Detect which cell encompasses the target text, then output its [X, Y] center coordinate. 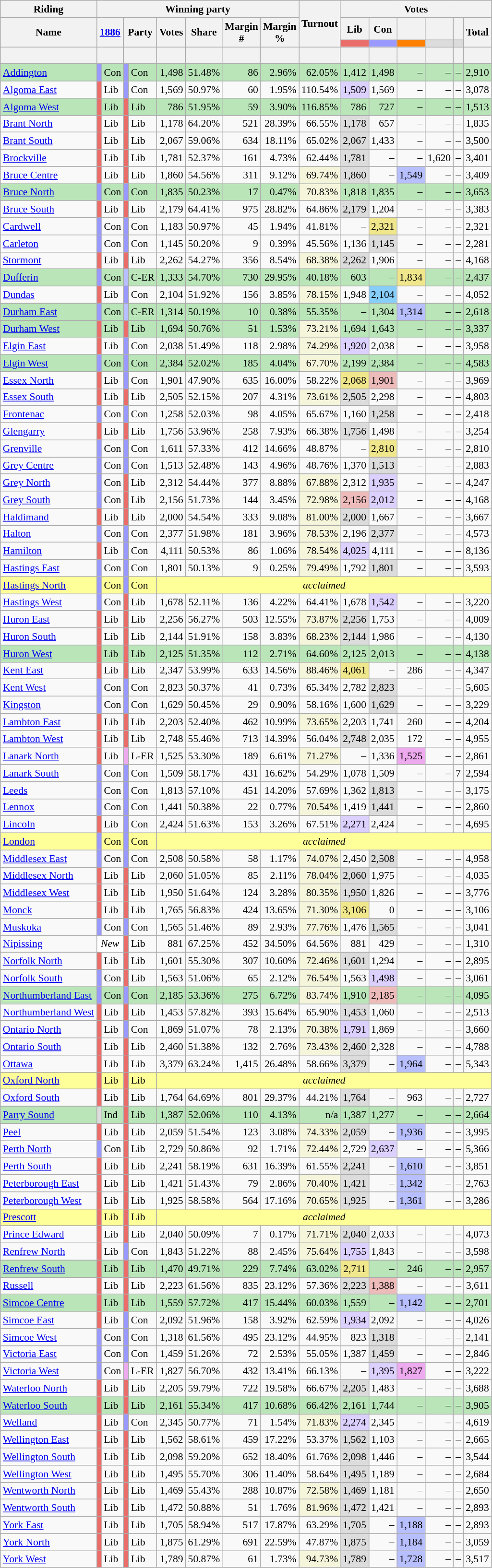
78.15% [320, 295]
Lambton West [48, 739]
1,610 [411, 1167]
Lincoln [48, 825]
45 [241, 226]
Dundas [48, 295]
635 [241, 380]
79.49% [320, 568]
9.12% [280, 175]
975 [241, 210]
74.33% [320, 1132]
70.83% [320, 192]
3,500 [477, 141]
3,905 [477, 1405]
3,220 [477, 602]
7.93% [280, 432]
153 [241, 825]
2,895 [477, 961]
Halton [48, 534]
52.11% [204, 602]
2,513 [477, 1013]
Russell [48, 1286]
Wentworth South [48, 1508]
Bruce North [48, 192]
50.45% [204, 705]
Grenville [48, 448]
Wellington East [48, 1440]
50.37% [204, 688]
521 [241, 124]
53.99% [204, 671]
722 [241, 1389]
275 [241, 995]
8,136 [477, 551]
54.54% [204, 517]
55.70% [204, 1474]
0 [383, 910]
51.95% [204, 107]
Ontario South [48, 1047]
65.34% [320, 688]
2,727 [477, 1098]
3.85% [280, 295]
Middlesex North [48, 876]
0.77% [280, 807]
3,229 [477, 705]
78.04% [320, 876]
2,450 [354, 859]
2.93% [280, 927]
51.06% [204, 979]
116.85% [320, 107]
66.38% [320, 432]
55.43% [204, 1491]
Cardwell [48, 226]
1,744 [383, 1405]
York North [48, 1542]
Essex South [48, 397]
Simcoe Centre [48, 1303]
2,271 [354, 825]
1.73% [280, 1559]
17 [241, 192]
Elgin East [48, 346]
Lambton East [48, 722]
Durham West [48, 329]
58.66% [320, 1064]
Wentworth North [48, 1491]
47.87% [320, 1542]
2.76% [280, 1047]
Monck [48, 910]
63.02% [320, 1269]
2,684 [477, 1474]
Leeds [48, 790]
429 [383, 944]
Essex North [48, 380]
462 [241, 722]
70.65% [320, 1201]
2.98% [280, 346]
2,782 [354, 688]
11.40% [280, 1474]
15.44% [280, 1303]
3,175 [477, 790]
52.37% [204, 158]
1,415 [241, 1064]
12.55% [280, 620]
2,883 [477, 466]
1,834 [411, 278]
3.28% [280, 893]
112 [241, 654]
3,041 [477, 927]
Total [477, 33]
835 [241, 1286]
Bruce South [48, 210]
1,826 [383, 893]
431 [241, 773]
132 [241, 1047]
10 [241, 312]
451 [241, 790]
1,542 [383, 602]
4.05% [280, 414]
Nipissing [48, 944]
260 [411, 722]
York West [48, 1559]
185 [241, 363]
Durham East [48, 312]
801 [241, 1098]
71 [241, 1423]
78.53% [320, 534]
3,611 [477, 1286]
0.73% [280, 688]
73.43% [320, 1047]
1886 [110, 33]
58.61% [204, 1440]
1,362 [354, 790]
51.73% [204, 500]
55.35% [320, 312]
432 [241, 1371]
Muskoka [48, 927]
14.20% [280, 790]
2,910 [477, 73]
2,637 [383, 1149]
657 [383, 124]
Middlesex East [48, 859]
62.05% [320, 73]
Lanark South [48, 773]
67.70% [320, 363]
10.60% [280, 961]
3,544 [477, 1457]
59.06% [204, 141]
634 [241, 141]
1,936 [411, 1132]
1,765 [171, 910]
Algoma West [48, 107]
Share [204, 33]
1,189 [383, 1474]
2,328 [383, 1047]
Brant South [48, 141]
4,955 [477, 739]
2.12% [280, 979]
64.69% [204, 1098]
55.34% [204, 1405]
Hamilton [48, 551]
73.87% [320, 620]
1,136 [354, 244]
Norfolk North [48, 961]
13.65% [280, 910]
144 [241, 500]
1,483 [383, 1389]
4,573 [477, 534]
51.35% [204, 654]
67.88% [320, 483]
29.37% [280, 1098]
3,776 [477, 893]
50.20% [204, 244]
143 [241, 466]
29.95% [280, 278]
5,366 [477, 1149]
229 [241, 1269]
4.04% [280, 363]
2,012 [383, 500]
50.86% [204, 1149]
14.39% [280, 739]
1.17% [280, 859]
50.58% [204, 859]
64.20% [204, 124]
51.92% [204, 295]
2,594 [477, 773]
16.62% [280, 773]
Stormont [48, 260]
68.38% [320, 260]
Brockville [48, 158]
51.05% [204, 876]
1,600 [354, 705]
1,103 [383, 1440]
56.04% [320, 739]
136 [241, 602]
51.63% [204, 825]
51.07% [204, 1030]
52.48% [204, 466]
1,078 [354, 773]
1.71% [280, 1149]
3,593 [477, 568]
Oxford North [48, 1081]
Simcoe West [48, 1337]
15.64% [280, 1013]
1,361 [411, 1201]
52.06% [204, 1115]
New [110, 944]
44.95% [320, 1337]
55.30% [204, 961]
Ind [112, 1115]
1,611 [171, 448]
81.00% [320, 517]
Grey South [48, 500]
1,188 [411, 1525]
1,620 [439, 158]
Northumberland West [48, 1013]
61.76% [320, 1457]
3,286 [477, 1201]
3,598 [477, 1252]
Waterloo South [48, 1405]
2,035 [383, 739]
73.65% [320, 722]
80.35% [320, 893]
28.39% [280, 124]
70.40% [320, 1183]
72.58% [320, 1491]
377 [241, 483]
Riding [48, 9]
52.15% [204, 397]
Carleton [48, 244]
57.82% [204, 1013]
58.22% [320, 380]
Ottawa [48, 1064]
172 [411, 739]
Grey Centre [48, 466]
2.71% [280, 654]
2,701 [477, 1303]
Margin# [241, 33]
65 [241, 979]
4,695 [477, 825]
64.56% [320, 944]
72.46% [320, 961]
3,660 [477, 1030]
3.45% [280, 500]
81.96% [320, 1508]
110 [241, 1115]
0.90% [280, 705]
50.53% [204, 551]
0.47% [280, 192]
2.96% [280, 73]
Waterloo North [48, 1389]
3.08% [280, 1132]
16.00% [280, 380]
Lanark North [48, 756]
22 [241, 807]
50.77% [204, 1423]
4.73% [280, 158]
412 [241, 448]
3,078 [477, 90]
1,333 [171, 278]
66.55% [320, 124]
4,052 [477, 295]
55.46% [204, 739]
424 [241, 910]
1,336 [383, 756]
22.59% [280, 1542]
0.38% [280, 312]
1,304 [383, 312]
58.64% [320, 1474]
1.94% [280, 226]
Prescott [48, 1217]
Elgin West [48, 363]
3,653 [477, 192]
Turnout [320, 24]
65.90% [320, 1013]
14.66% [280, 448]
Margin% [280, 33]
57.10% [204, 790]
2,846 [477, 1354]
118 [241, 346]
Lennox [48, 807]
2.86% [280, 1183]
181 [241, 534]
123 [241, 1132]
124 [241, 893]
York East [48, 1525]
66.13% [320, 1371]
1,934 [354, 1320]
503 [241, 620]
823 [354, 1337]
2.13% [280, 1030]
0.39% [280, 244]
50.13% [204, 568]
459 [241, 1440]
1.54% [280, 1423]
Perth South [48, 1167]
79 [241, 1183]
2,763 [477, 1183]
495 [241, 1337]
48.87% [320, 448]
2,618 [477, 312]
4,061 [354, 671]
57.36% [320, 1286]
69.74% [320, 175]
161 [241, 158]
2,860 [477, 807]
4.22% [280, 602]
Simcoe East [48, 1320]
Renfrew North [48, 1252]
393 [241, 1013]
1,791 [354, 1030]
57.33% [204, 448]
1,986 [383, 637]
2.45% [280, 1252]
61.55% [320, 1167]
1,412 [354, 73]
59.20% [204, 1457]
2,068 [354, 380]
3,958 [477, 346]
41.81% [320, 226]
65.02% [320, 141]
55.05% [320, 1354]
62.59% [320, 1320]
54.44% [204, 483]
45.56% [320, 244]
Wellington West [48, 1474]
207 [241, 397]
1,060 [383, 1013]
452 [241, 944]
44.21% [320, 1098]
71.83% [320, 1423]
1.06% [280, 551]
1,470 [171, 1269]
9.08% [280, 517]
64.60% [320, 654]
Peterborough East [48, 1183]
963 [411, 1098]
730 [241, 278]
74.07% [320, 859]
1,964 [411, 1064]
75.64% [320, 1252]
10.87% [280, 1491]
65.67% [320, 414]
51.64% [204, 893]
Victoria East [48, 1354]
1,910 [354, 995]
2,196 [354, 534]
57.72% [204, 1303]
54.56% [204, 175]
3,383 [477, 210]
3.90% [280, 107]
72.44% [320, 1149]
1,388 [383, 1286]
Renfrew South [48, 1269]
60 [241, 90]
66.42% [320, 1405]
50.76% [204, 329]
61.29% [204, 1542]
3,995 [477, 1132]
1,818 [354, 192]
67.25% [204, 944]
1,753 [383, 620]
2,711 [354, 1269]
54.27% [204, 260]
631 [241, 1167]
52.02% [204, 363]
54.70% [204, 278]
Huron South [48, 637]
2,033 [383, 1235]
51.96% [204, 1320]
2,665 [477, 1440]
Parry Sound [48, 1115]
517 [241, 1525]
3,337 [477, 329]
1,906 [383, 260]
4,583 [477, 363]
14.56% [280, 671]
26.48% [280, 1064]
258 [241, 432]
4,025 [354, 551]
156 [241, 295]
1,948 [354, 295]
3,409 [477, 175]
1,935 [383, 483]
94.73% [320, 1559]
5,605 [477, 688]
76.54% [320, 979]
110.54% [320, 90]
603 [354, 278]
1,549 [411, 175]
Hastings West [48, 602]
51.49% [204, 346]
10.68% [280, 1405]
58.58% [204, 1201]
4,347 [477, 671]
1.53% [280, 329]
58.17% [204, 773]
1,310 [477, 944]
4,803 [477, 397]
1,755 [354, 1252]
1,184 [411, 1542]
633 [241, 671]
83.74% [320, 995]
51.46% [204, 927]
72 [241, 1354]
1,342 [411, 1183]
47.90% [204, 380]
73.21% [320, 329]
50.88% [204, 1508]
Kingston [48, 705]
19.58% [280, 1389]
53.30% [204, 756]
88 [241, 1252]
2,650 [477, 1491]
3,517 [477, 1559]
53.96% [204, 432]
4,095 [477, 995]
50.23% [204, 192]
3,401 [477, 158]
4.31% [280, 397]
Huron West [48, 654]
713 [241, 739]
3,061 [477, 979]
3,851 [477, 1167]
3,688 [477, 1389]
4,204 [477, 722]
73.61% [320, 397]
1,204 [383, 210]
Bruce Centre [48, 175]
Wellington South [48, 1457]
78 [241, 1030]
Prince Edward [48, 1235]
4,619 [477, 1423]
n/a [320, 1115]
3,059 [477, 1542]
1.76% [280, 1508]
4,958 [477, 859]
Brant North [48, 124]
1,419 [354, 807]
3,969 [477, 380]
2,281 [477, 244]
Hastings East [48, 568]
17.87% [280, 1525]
0.17% [280, 1235]
51.43% [204, 1183]
51.48% [204, 73]
7.74% [280, 1269]
68.23% [320, 637]
18.40% [280, 1457]
17.22% [280, 1440]
727 [383, 107]
Oxford South [48, 1098]
85 [241, 876]
56.70% [204, 1371]
34.50% [280, 944]
London [48, 842]
10.99% [280, 722]
Haldimand [48, 517]
1,920 [354, 346]
51.22% [204, 1252]
59 [241, 107]
56.83% [204, 910]
3.92% [280, 1320]
2,141 [477, 1337]
Frontenac [48, 414]
6.72% [280, 995]
78.54% [320, 551]
1,975 [383, 876]
70.54% [320, 807]
1,160 [354, 414]
1,277 [383, 1115]
Dufferin [48, 278]
29 [241, 705]
Middlesex West [48, 893]
4,788 [477, 1047]
1,476 [354, 927]
2,437 [477, 278]
2.53% [280, 1354]
41 [241, 688]
89 [241, 927]
1,728 [411, 1559]
4,009 [477, 620]
50.87% [204, 1559]
8.88% [280, 483]
56.27% [204, 620]
92 [241, 1149]
54.29% [320, 773]
Party [140, 33]
356 [241, 260]
3.26% [280, 825]
4,130 [477, 637]
286 [411, 671]
1,741 [383, 722]
Victoria West [48, 1371]
2,861 [477, 756]
Grey North [48, 483]
51.26% [204, 1354]
2,298 [383, 397]
3.83% [280, 637]
Perth North [48, 1149]
4.13% [280, 1115]
71.30% [320, 910]
72.98% [320, 500]
28.82% [280, 210]
71.71% [320, 1235]
Kent West [48, 688]
51.54% [204, 1132]
5,343 [477, 1064]
3,667 [477, 517]
59.79% [204, 1389]
246 [411, 1269]
58.19% [204, 1167]
4,026 [477, 1320]
Kent East [48, 671]
2,957 [477, 1269]
2,013 [383, 654]
8.54% [280, 260]
306 [241, 1474]
1,446 [383, 1457]
52.03% [204, 414]
1,294 [383, 961]
1,142 [411, 1303]
53.37% [320, 1440]
1,433 [383, 141]
2,664 [477, 1115]
51.91% [204, 637]
1,643 [383, 329]
57.69% [320, 790]
564 [241, 1201]
48.76% [320, 466]
Name [48, 33]
4,035 [477, 876]
Welland [48, 1423]
1,395 [383, 1371]
1.95% [280, 90]
17.16% [280, 1201]
3,222 [477, 1371]
Hastings North [48, 585]
50.38% [204, 807]
51.38% [204, 1047]
50.09% [204, 1235]
60.03% [320, 1303]
Winning party [198, 9]
2,274 [354, 1423]
53.36% [204, 995]
4,138 [477, 654]
50.19% [204, 312]
6.61% [280, 756]
307 [241, 961]
52.40% [204, 722]
0.25% [280, 568]
70.38% [320, 1030]
66.67% [320, 1389]
58 [241, 859]
2.11% [280, 876]
51.98% [204, 534]
1,181 [383, 1491]
63.24% [204, 1064]
1,370 [354, 466]
1,183 [171, 226]
40.18% [320, 278]
4.96% [280, 466]
13.41% [280, 1371]
61 [241, 1559]
1,792 [354, 568]
Huron East [48, 620]
58.94% [204, 1525]
Peterborough West [48, 1201]
2,418 [477, 414]
49.71% [204, 1269]
691 [241, 1542]
4,247 [477, 483]
2,347 [171, 671]
Addington [48, 73]
Ontario North [48, 1030]
18.11% [280, 141]
333 [241, 517]
288 [241, 1491]
62.44% [320, 158]
3,254 [477, 432]
4,073 [477, 1235]
Algoma East [48, 90]
Northumberland East [48, 995]
16.39% [280, 1167]
88.46% [320, 671]
71.27% [320, 756]
74.29% [320, 346]
98 [241, 414]
77.76% [320, 927]
Glengarry [48, 432]
3.96% [280, 534]
1,667 [383, 517]
311 [241, 175]
58.16% [320, 705]
64.86% [320, 210]
Peel [48, 1132]
63.29% [320, 1525]
2,199 [354, 363]
Norfolk South [48, 979]
189 [241, 756]
652 [241, 1457]
67.51% [320, 825]
